Pinpoint the cell where the given text exists, returning its (x, y) midpoint coordinate. 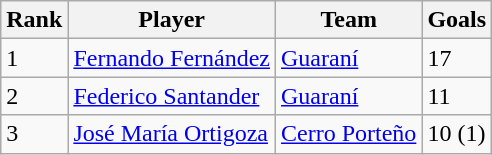
Fernando Fernández (172, 58)
17 (457, 58)
Rank (34, 20)
Goals (457, 20)
1 (34, 58)
3 (34, 134)
Team (349, 20)
Cerro Porteño (349, 134)
11 (457, 96)
2 (34, 96)
José María Ortigoza (172, 134)
Federico Santander (172, 96)
10 (1) (457, 134)
Player (172, 20)
